Search for the cell housing the specified text and yield its [x, y] center coordinate. 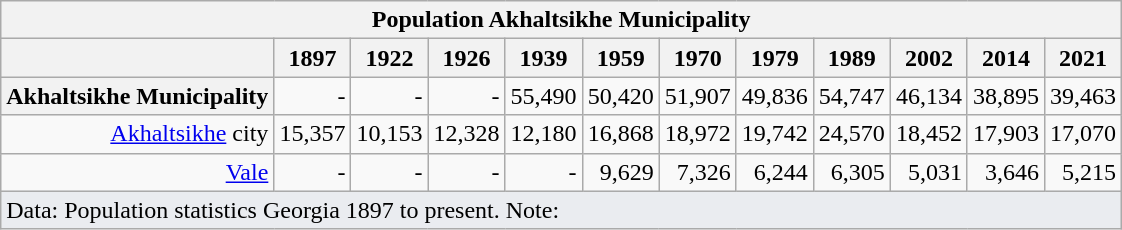
51,907 [698, 96]
1959 [620, 58]
1989 [852, 58]
12,328 [466, 134]
1897 [312, 58]
1922 [390, 58]
3,646 [1006, 172]
49,836 [774, 96]
2002 [928, 58]
2014 [1006, 58]
6,305 [852, 172]
55,490 [544, 96]
Akhaltsikhe Municipality [138, 96]
1970 [698, 58]
6,244 [774, 172]
5,215 [1082, 172]
Vale [138, 172]
Akhaltsikhe city [138, 134]
5,031 [928, 172]
10,153 [390, 134]
18,452 [928, 134]
Data: Population statistics Georgia 1897 to present. Note: [562, 210]
2021 [1082, 58]
38,895 [1006, 96]
1939 [544, 58]
1979 [774, 58]
24,570 [852, 134]
39,463 [1082, 96]
7,326 [698, 172]
15,357 [312, 134]
18,972 [698, 134]
54,747 [852, 96]
19,742 [774, 134]
50,420 [620, 96]
12,180 [544, 134]
46,134 [928, 96]
17,903 [1006, 134]
1926 [466, 58]
17,070 [1082, 134]
16,868 [620, 134]
Population Akhaltsikhe Municipality [562, 20]
9,629 [620, 172]
